Locate the cell with the specified text and output its [X, Y] center coordinate. 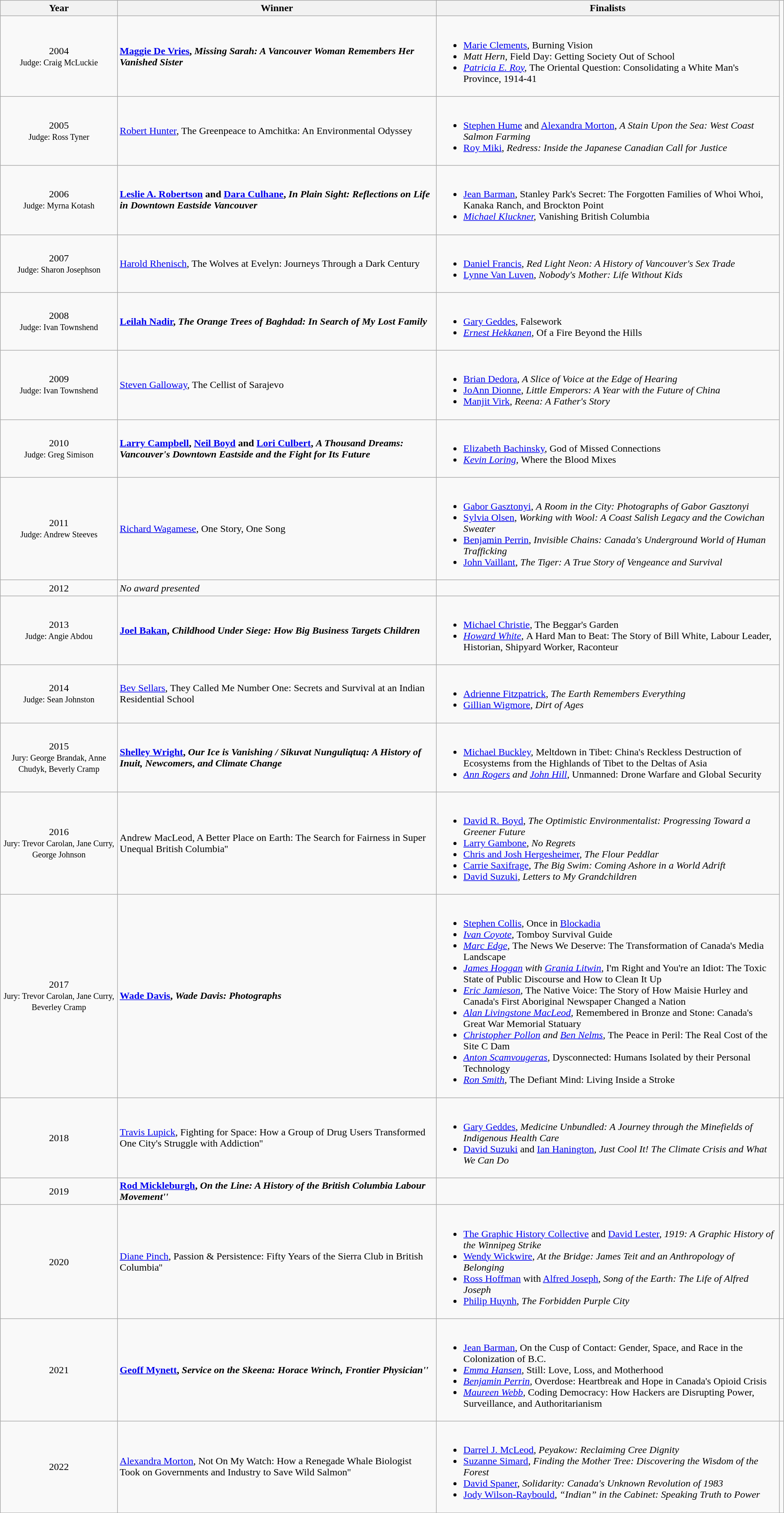
Travis Lupick, Fighting for Space: How a Group of Drug Users Transformed One City's Struggle with Addiction'' [277, 1138]
2007Judge: Sharon Josephson [59, 263]
Leslie A. Robertson and Dara Culhane, In Plain Sight: Reflections on Life in Downtown Eastside Vancouver [277, 200]
2008Judge: Ivan Townshend [59, 321]
Daniel Francis, Red Light Neon: A History of Vancouver's Sex TradeLynne Van Luven, Nobody's Mother: Life Without Kids [608, 263]
Geoff Mynett, Service on the Skeena: Horace Wrinch, Frontier Physician'' [277, 1370]
2004Judge: Craig McLuckie [59, 56]
2012 [59, 588]
Alexandra Morton, Not On My Watch: How a Renegade Whale Biologist Took on Governments and Industry to Save Wild Salmon'' [277, 1467]
2011Judge: Andrew Steeves [59, 529]
2014Judge: Sean Johnston [59, 694]
2018 [59, 1138]
Stephen Hume and Alexandra Morton, A Stain Upon the Sea: West Coast Salmon FarmingRoy Miki, Redress: Inside the Japanese Canadian Call for Justice [608, 131]
Winner [277, 8]
2017Jury: Trevor Carolan, Jane Curry, Beverley Cramp [59, 996]
Maggie De Vries, Missing Sarah: A Vancouver Woman Remembers Her Vanished Sister [277, 56]
2022 [59, 1467]
Michael Christie, The Beggar's GardenHoward White, A Hard Man to Beat: The Story of Bill White, Labour Leader, Historian, Shipyard Worker, Raconteur [608, 630]
Finalists [608, 8]
Andrew MacLeod, A Better Place on Earth: The Search for Fairness in Super Unequal British Columbia'' [277, 843]
Robert Hunter, The Greenpeace to Amchitka: An Environmental Odyssey [277, 131]
Leilah Nadir, The Orange Trees of Baghdad: In Search of My Lost Family [277, 321]
Joel Bakan, Childhood Under Siege: How Big Business Targets Children [277, 630]
2015Jury: George Brandak, Anne Chudyk, Beverly Cramp [59, 758]
Year [59, 8]
Steven Galloway, The Cellist of Sarajevo [277, 385]
Richard Wagamese, One Story, One Song [277, 529]
No award presented [277, 588]
Shelley Wright, Our Ice is Vanishing / Sikuvat Nunguliqtuq: A History of Inuit, Newcomers, and Climate Change [277, 758]
2016Jury: Trevor Carolan, Jane Curry, George Johnson [59, 843]
Gary Geddes, FalseworkErnest Hekkanen, Of a Fire Beyond the Hills [608, 321]
Wade Davis, Wade Davis: Photographs [277, 996]
Adrienne Fitzpatrick, The Earth Remembers EverythingGillian Wigmore, Dirt of Ages [608, 694]
2020 [59, 1262]
Diane Pinch, Passion & Persistence: Fifty Years of the Sierra Club in British Columbia'' [277, 1262]
Harold Rhenisch, The Wolves at Evelyn: Journeys Through a Dark Century [277, 263]
2006Judge: Myrna Kotash [59, 200]
2010Judge: Greg Simison [59, 448]
Bev Sellars, They Called Me Number One: Secrets and Survival at an Indian Residential School [277, 694]
2019 [59, 1191]
Rod Mickleburgh, On the Line: A History of the British Columbia Labour Movement'' [277, 1191]
Larry Campbell, Neil Boyd and Lori Culbert, A Thousand Dreams: Vancouver's Downtown Eastside and the Fight for Its Future [277, 448]
2005Judge: Ross Tyner [59, 131]
Elizabeth Bachinsky, God of Missed ConnectionsKevin Loring, Where the Blood Mixes [608, 448]
Jean Barman, Stanley Park's Secret: The Forgotten Families of Whoi Whoi, Kanaka Ranch, and Brockton PointMichael Kluckner, Vanishing British Columbia [608, 200]
2013Judge: Angie Abdou [59, 630]
2009Judge: Ivan Townshend [59, 385]
2021 [59, 1370]
